From the cell containing the given text, extract its center point as [x, y] coordinate. 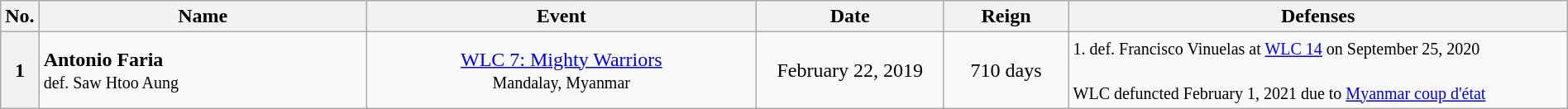
Name [203, 17]
1 [20, 70]
Defenses [1318, 17]
Antonio Fariadef. Saw Htoo Aung [203, 70]
Event [561, 17]
WLC 7: Mighty WarriorsMandalay, Myanmar [561, 70]
No. [20, 17]
Date [850, 17]
February 22, 2019 [850, 70]
Reign [1006, 17]
710 days [1006, 70]
1. def. Francisco Vinuelas at WLC 14 on September 25, 2020WLC defuncted February 1, 2021 due to Myanmar coup d'état [1318, 70]
